For the text-containing cell, return its midpoint in (X, Y) coordinate format. 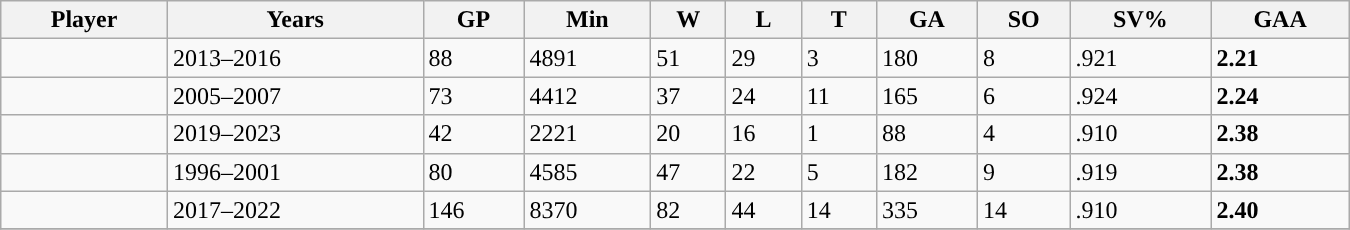
16 (764, 134)
T (838, 20)
4585 (588, 172)
1 (838, 134)
8370 (588, 210)
5 (838, 172)
Player (84, 20)
SV% (1140, 20)
L (764, 20)
6 (1023, 96)
8 (1023, 58)
2.24 (1280, 96)
GA (926, 20)
2013–2016 (295, 58)
W (688, 20)
Years (295, 20)
4412 (588, 96)
1996–2001 (295, 172)
2019–2023 (295, 134)
335 (926, 210)
GAA (1280, 20)
182 (926, 172)
42 (474, 134)
51 (688, 58)
4891 (588, 58)
2221 (588, 134)
2017–2022 (295, 210)
SO (1023, 20)
37 (688, 96)
9 (1023, 172)
20 (688, 134)
2005–2007 (295, 96)
47 (688, 172)
4 (1023, 134)
180 (926, 58)
73 (474, 96)
GP (474, 20)
.924 (1140, 96)
3 (838, 58)
146 (474, 210)
22 (764, 172)
44 (764, 210)
2.21 (1280, 58)
.919 (1140, 172)
2.40 (1280, 210)
29 (764, 58)
165 (926, 96)
82 (688, 210)
.921 (1140, 58)
24 (764, 96)
Min (588, 20)
11 (838, 96)
80 (474, 172)
